Search for the cell housing the specified text and yield its [X, Y] center coordinate. 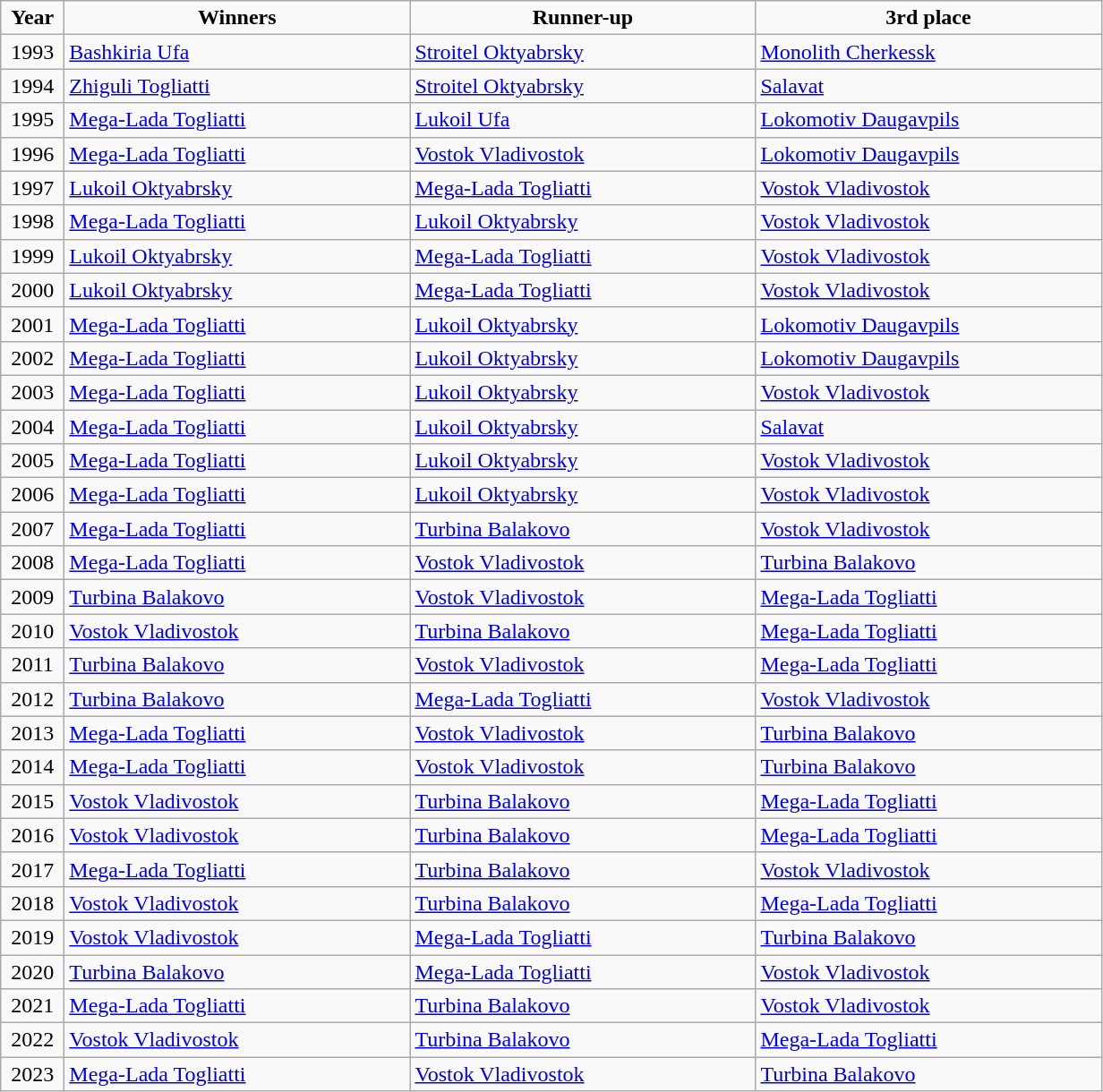
1995 [32, 120]
1994 [32, 86]
2022 [32, 1040]
2004 [32, 427]
3rd place [928, 18]
Year [32, 18]
2015 [32, 801]
1998 [32, 222]
2003 [32, 392]
2011 [32, 665]
Winners [237, 18]
2005 [32, 461]
2014 [32, 767]
2001 [32, 324]
Bashkiria Ufa [237, 52]
2010 [32, 631]
2017 [32, 869]
2016 [32, 835]
2000 [32, 290]
2008 [32, 563]
2013 [32, 733]
2006 [32, 495]
1999 [32, 256]
2012 [32, 699]
Runner-up [583, 18]
Zhiguli Togliatti [237, 86]
1996 [32, 154]
1993 [32, 52]
Monolith Cherkessk [928, 52]
2007 [32, 529]
2020 [32, 971]
2002 [32, 358]
Lukoil Ufa [583, 120]
2021 [32, 1006]
2018 [32, 903]
1997 [32, 188]
2019 [32, 937]
2009 [32, 597]
2023 [32, 1074]
